Pinpoint the cell where the given text exists, returning its (x, y) midpoint coordinate. 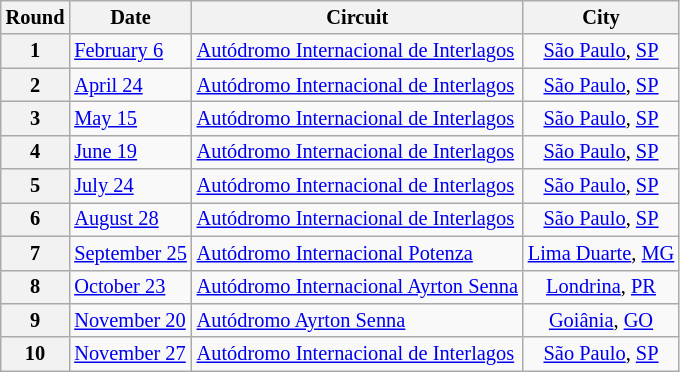
Date (130, 17)
10 (36, 354)
February 6 (130, 51)
Autódromo Ayrton Senna (358, 320)
August 28 (130, 219)
Londrina, PR (601, 287)
2 (36, 85)
June 19 (130, 152)
8 (36, 287)
7 (36, 253)
November 20 (130, 320)
Autódromo Internacional Potenza (358, 253)
Lima Duarte, MG (601, 253)
April 24 (130, 85)
September 25 (130, 253)
November 27 (130, 354)
October 23 (130, 287)
1 (36, 51)
Goiânia, GO (601, 320)
Autódromo Internacional Ayrton Senna (358, 287)
6 (36, 219)
9 (36, 320)
Circuit (358, 17)
May 15 (130, 118)
3 (36, 118)
July 24 (130, 186)
4 (36, 152)
City (601, 17)
Round (36, 17)
5 (36, 186)
